Search for the cell housing the specified text and yield its (X, Y) center coordinate. 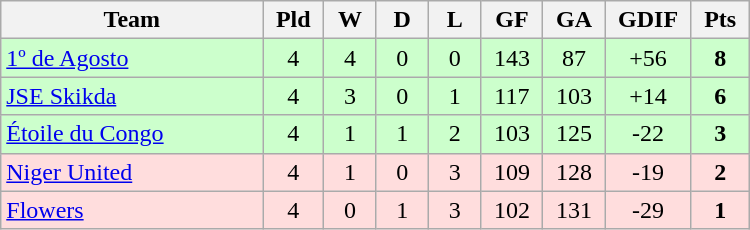
128 (574, 172)
GF (512, 20)
Pld (294, 20)
117 (512, 96)
1º de Agosto (132, 58)
143 (512, 58)
+56 (648, 58)
+14 (648, 96)
8 (720, 58)
-22 (648, 134)
JSE Skikda (132, 96)
-29 (648, 210)
87 (574, 58)
W (350, 20)
D (402, 20)
GA (574, 20)
GDIF (648, 20)
125 (574, 134)
109 (512, 172)
Flowers (132, 210)
Niger United (132, 172)
102 (512, 210)
Team (132, 20)
L (454, 20)
Pts (720, 20)
Étoile du Congo (132, 134)
6 (720, 96)
131 (574, 210)
-19 (648, 172)
